Capture the cell that displays the provided text and extract its [X, Y] central coordinate. 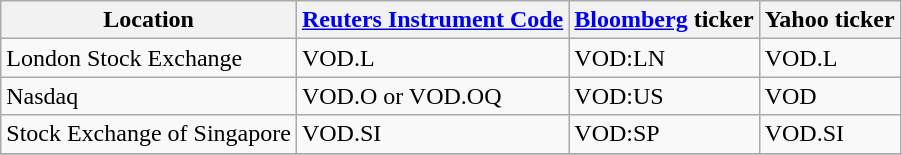
VOD:SP [664, 134]
Stock Exchange of Singapore [149, 134]
Reuters Instrument Code [432, 20]
Location [149, 20]
Bloomberg ticker [664, 20]
VOD:LN [664, 58]
Yahoo ticker [830, 20]
VOD.O or VOD.OQ [432, 96]
London Stock Exchange [149, 58]
VOD:US [664, 96]
VOD [830, 96]
Nasdaq [149, 96]
